Extract the (x, y) coordinate from the center of the cell holding the provided text.  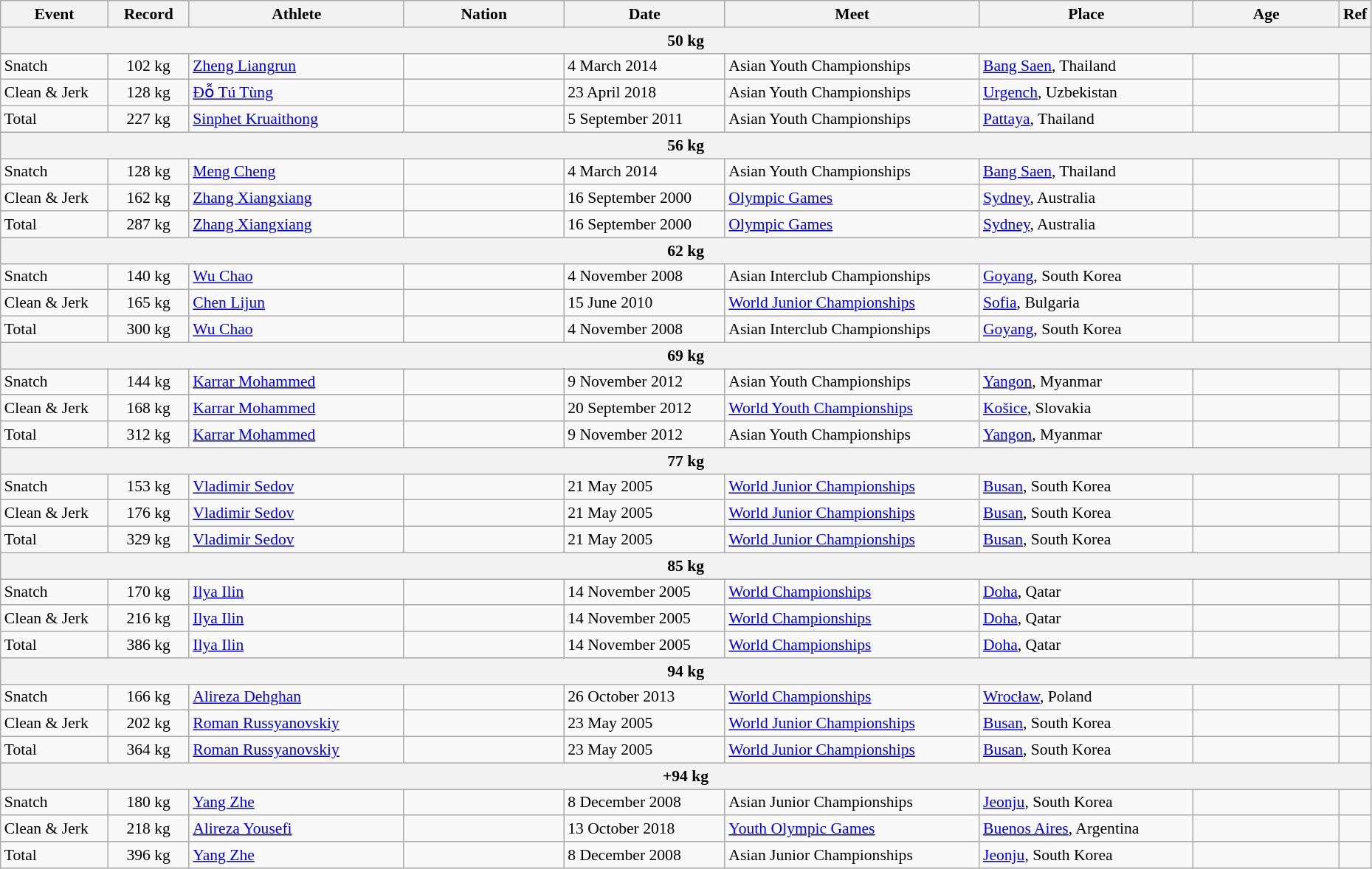
166 kg (148, 697)
Sofia, Bulgaria (1086, 303)
56 kg (686, 145)
202 kg (148, 724)
20 September 2012 (644, 409)
300 kg (148, 330)
Ref (1355, 14)
Place (1086, 14)
144 kg (148, 382)
+94 kg (686, 776)
23 April 2018 (644, 93)
Sinphet Kruaithong (297, 120)
312 kg (148, 434)
227 kg (148, 120)
102 kg (148, 66)
287 kg (148, 224)
364 kg (148, 750)
Nation (484, 14)
62 kg (686, 251)
Meet (852, 14)
Athlete (297, 14)
Alireza Dehghan (297, 697)
Record (148, 14)
Buenos Aires, Argentina (1086, 829)
162 kg (148, 198)
94 kg (686, 671)
5 September 2011 (644, 120)
50 kg (686, 41)
Zheng Liangrun (297, 66)
Chen Lijun (297, 303)
15 June 2010 (644, 303)
168 kg (148, 409)
77 kg (686, 461)
Date (644, 14)
26 October 2013 (644, 697)
170 kg (148, 592)
Youth Olympic Games (852, 829)
386 kg (148, 645)
Event (55, 14)
69 kg (686, 356)
World Youth Championships (852, 409)
329 kg (148, 540)
165 kg (148, 303)
216 kg (148, 619)
153 kg (148, 487)
Meng Cheng (297, 172)
180 kg (148, 803)
Urgench, Uzbekistan (1086, 93)
218 kg (148, 829)
Wrocław, Poland (1086, 697)
13 October 2018 (644, 829)
396 kg (148, 855)
176 kg (148, 513)
Pattaya, Thailand (1086, 120)
Košice, Slovakia (1086, 409)
Age (1266, 14)
Đỗ Tú Tùng (297, 93)
140 kg (148, 277)
Alireza Yousefi (297, 829)
85 kg (686, 566)
